Return (x, y) of the center of cell containing provided text 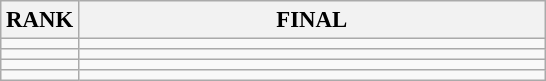
FINAL (312, 20)
RANK (40, 20)
